Determine the (x, y) coordinate at the center of the cell enclosing the given text.  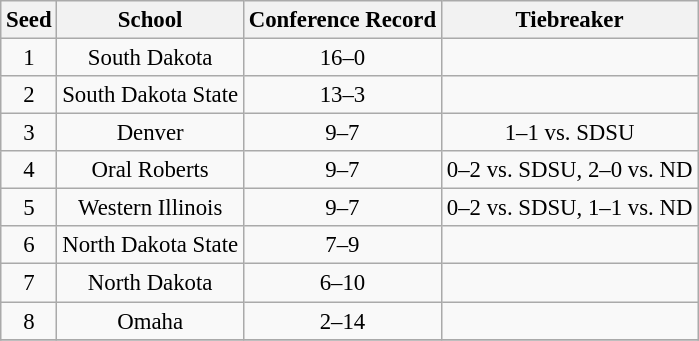
7–9 (342, 245)
6 (29, 245)
Omaha (150, 321)
North Dakota (150, 283)
1–1 vs. SDSU (569, 133)
7 (29, 283)
School (150, 20)
6–10 (342, 283)
8 (29, 321)
2 (29, 95)
Conference Record (342, 20)
North Dakota State (150, 245)
Oral Roberts (150, 170)
0–2 vs. SDSU, 2–0 vs. ND (569, 170)
Western Illinois (150, 208)
South Dakota State (150, 95)
4 (29, 170)
3 (29, 133)
Denver (150, 133)
13–3 (342, 95)
Seed (29, 20)
South Dakota (150, 58)
Tiebreaker (569, 20)
5 (29, 208)
16–0 (342, 58)
1 (29, 58)
0–2 vs. SDSU, 1–1 vs. ND (569, 208)
2–14 (342, 321)
